Provide the (X, Y) coordinate of the cell's center where the given text is located.  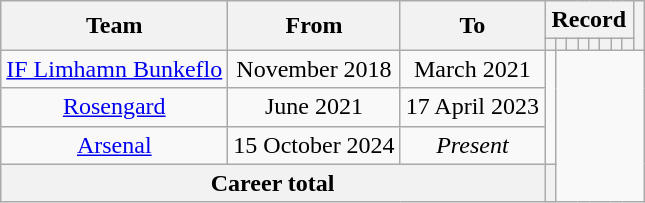
17 April 2023 (472, 107)
Career total (273, 183)
Present (472, 145)
From (314, 26)
IF Limhamn Bunkeflo (114, 69)
Arsenal (114, 145)
March 2021 (472, 69)
November 2018 (314, 69)
Record (589, 20)
Team (114, 26)
To (472, 26)
Rosengard (114, 107)
15 October 2024 (314, 145)
June 2021 (314, 107)
